Return the [x, y] coordinate for the center point of the cell that contains the specified text.  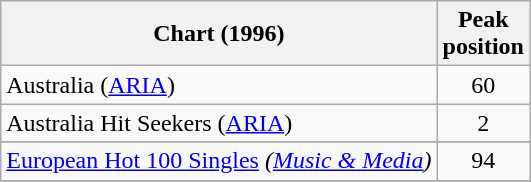
94 [483, 161]
European Hot 100 Singles (Music & Media) [219, 161]
Chart (1996) [219, 34]
Australia (ARIA) [219, 85]
Australia Hit Seekers (ARIA) [219, 123]
Peakposition [483, 34]
2 [483, 123]
60 [483, 85]
